For the text-containing cell, return its midpoint in [X, Y] coordinate format. 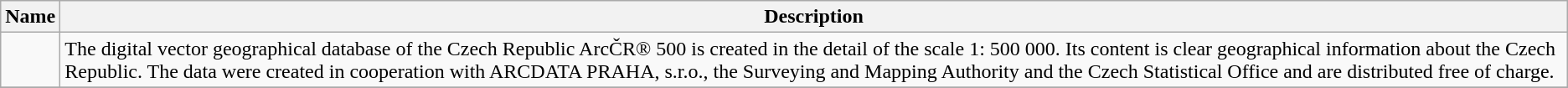
Name [30, 17]
Description [814, 17]
